Output the (X, Y) coordinate of the center of the cell containing the given text.  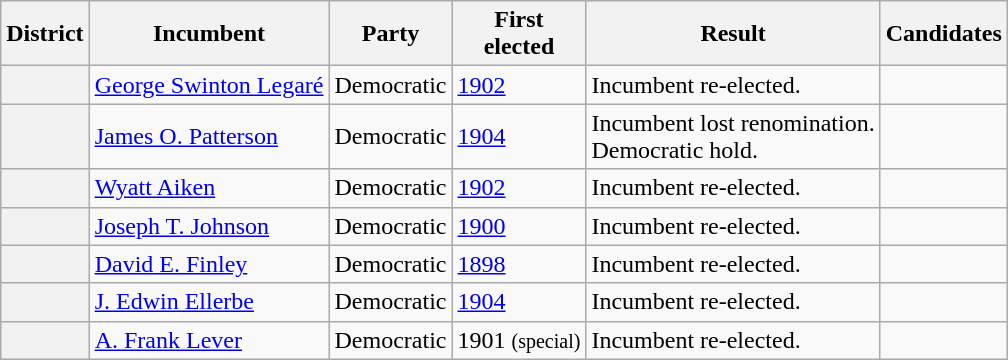
Incumbent lost renomination.Democratic hold. (733, 136)
Result (733, 34)
James O. Patterson (209, 136)
Wyatt Aiken (209, 188)
Candidates (944, 34)
David E. Finley (209, 264)
George Swinton Legaré (209, 85)
District (45, 34)
Party (390, 34)
Incumbent (209, 34)
Firstelected (519, 34)
1900 (519, 226)
J. Edwin Ellerbe (209, 302)
Joseph T. Johnson (209, 226)
1901 (special) (519, 340)
1898 (519, 264)
A. Frank Lever (209, 340)
